For the text-containing cell, return its midpoint in (x, y) coordinate format. 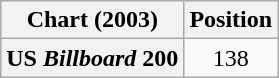
Chart (2003) (92, 20)
Position (231, 20)
US Billboard 200 (92, 58)
138 (231, 58)
